From the cell containing the given text, extract its center point as [X, Y] coordinate. 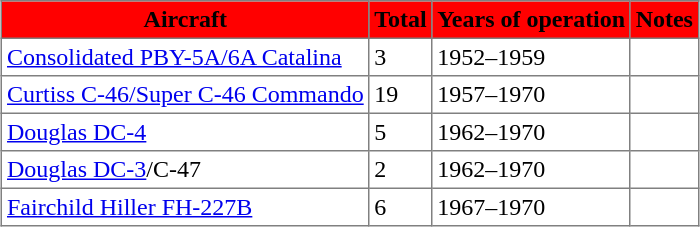
Years of operation [531, 20]
1967–1970 [531, 207]
19 [400, 95]
Douglas DC-3/C-47 [186, 170]
Total [400, 20]
Fairchild Hiller FH-227B [186, 207]
Notes [664, 20]
2 [400, 170]
6 [400, 207]
3 [400, 57]
1957–1970 [531, 95]
Douglas DC-4 [186, 132]
Aircraft [186, 20]
Consolidated PBY-5A/6A Catalina [186, 57]
1952–1959 [531, 57]
Curtiss C-46/Super C-46 Commando [186, 95]
5 [400, 132]
